For the text-containing cell, return its midpoint in [x, y] coordinate format. 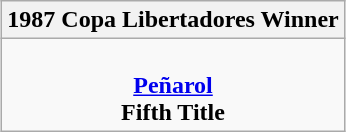
1987 Copa Libertadores Winner [173, 20]
PeñarolFifth Title [173, 85]
